Find where the given text appears and provide that cell's center as [X, Y] coordinate. 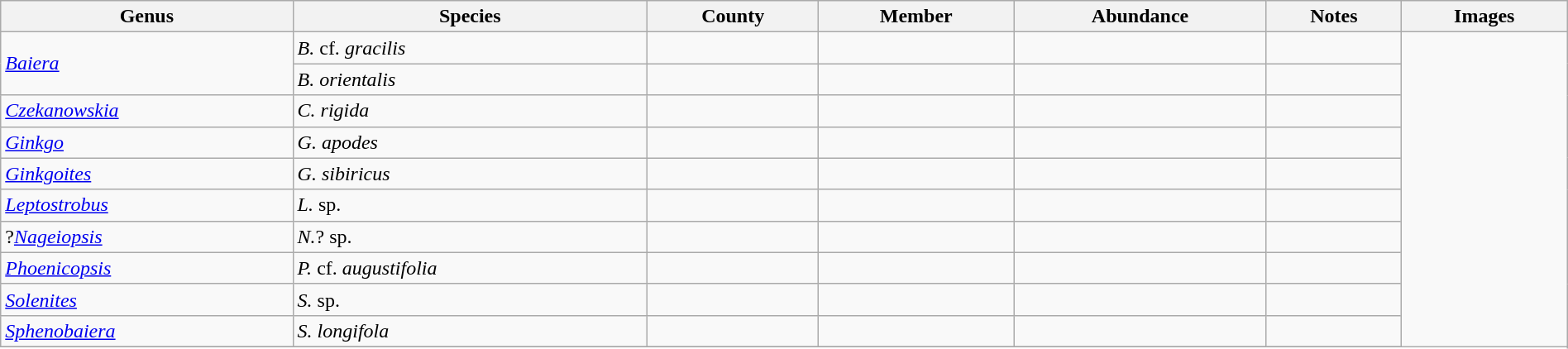
B. orientalis [470, 79]
Solenites [147, 299]
Czekanowskia [147, 111]
Ginkgo [147, 142]
Member [916, 17]
S. longifola [470, 331]
Abundance [1140, 17]
C. rigida [470, 111]
L. sp. [470, 205]
Phoenicopsis [147, 268]
N.? sp. [470, 237]
B. cf. gracilis [470, 48]
Genus [147, 17]
Leptostrobus [147, 205]
Ginkgoites [147, 174]
G. sibiricus [470, 174]
G. apodes [470, 142]
Images [1484, 17]
Notes [1333, 17]
Sphenobaiera [147, 331]
?Nageiopsis [147, 237]
P. cf. augustifolia [470, 268]
Species [470, 17]
S. sp. [470, 299]
County [733, 17]
Baiera [147, 64]
